Identify which cell holds the provided text, then report its [X, Y] central coordinate. 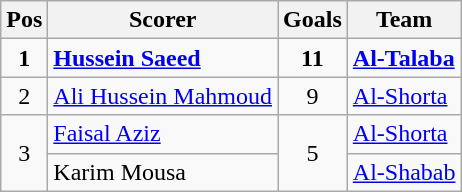
Goals [313, 20]
Faisal Aziz [163, 134]
11 [313, 58]
Al-Talaba [404, 58]
Pos [24, 20]
Karim Mousa [163, 172]
1 [24, 58]
9 [313, 96]
Scorer [163, 20]
Hussein Saeed [163, 58]
Ali Hussein Mahmoud [163, 96]
Al-Shabab [404, 172]
3 [24, 153]
5 [313, 153]
Team [404, 20]
2 [24, 96]
